Search for the cell housing the specified text and yield its (x, y) center coordinate. 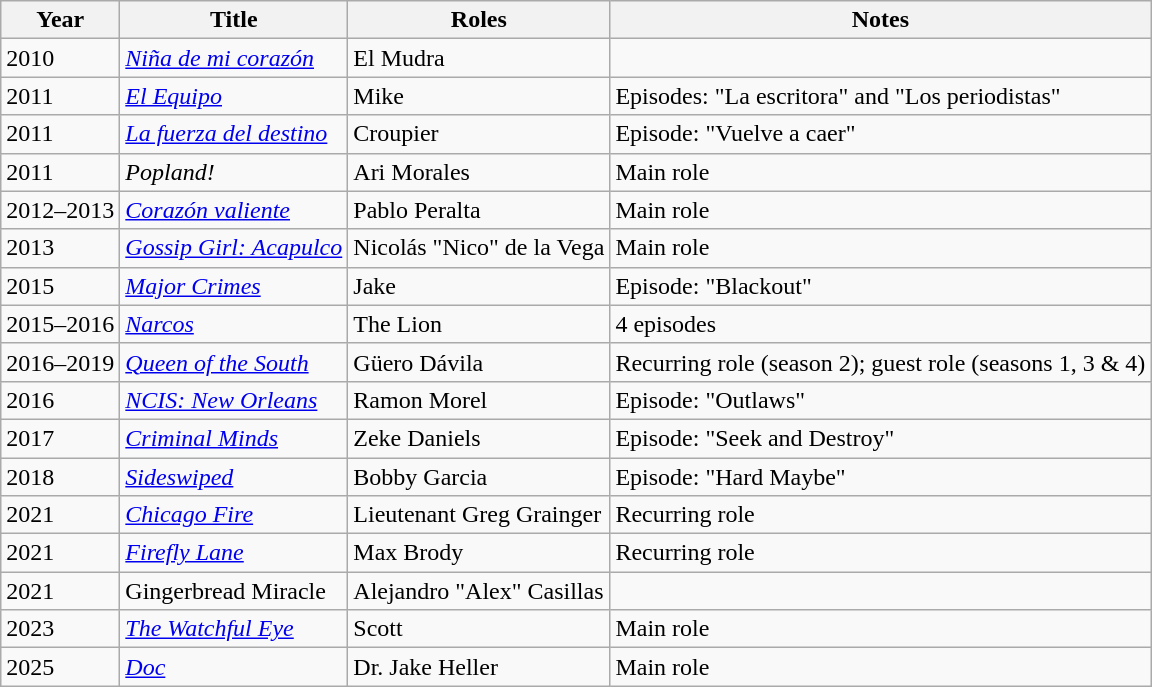
Croupier (479, 134)
Narcos (234, 324)
Episode: "Hard Maybe" (880, 477)
2015 (60, 286)
Chicago Fire (234, 515)
Queen of the South (234, 362)
2015–2016 (60, 324)
Roles (479, 20)
2023 (60, 629)
Mike (479, 96)
Dr. Jake Heller (479, 667)
Notes (880, 20)
2013 (60, 248)
Gingerbread Miracle (234, 591)
Episode: "Blackout" (880, 286)
Episodes: "La escritora" and "Los periodistas" (880, 96)
2016–2019 (60, 362)
Nicolás "Nico" de la Vega (479, 248)
Popland! (234, 172)
El Mudra (479, 58)
El Equipo (234, 96)
Bobby Garcia (479, 477)
2017 (60, 438)
Lieutenant Greg Grainger (479, 515)
Gossip Girl: Acapulco (234, 248)
Güero Dávila (479, 362)
Ramon Morel (479, 400)
2012–2013 (60, 210)
Major Crimes (234, 286)
Episode: "Outlaws" (880, 400)
Firefly Lane (234, 553)
Zeke Daniels (479, 438)
The Lion (479, 324)
Corazón valiente (234, 210)
Scott (479, 629)
NCIS: New Orleans (234, 400)
Pablo Peralta (479, 210)
2016 (60, 400)
2025 (60, 667)
Ari Morales (479, 172)
Alejandro "Alex" Casillas (479, 591)
Doc (234, 667)
La fuerza del destino (234, 134)
Sideswiped (234, 477)
Title (234, 20)
Episode: "Vuelve a caer" (880, 134)
4 episodes (880, 324)
Criminal Minds (234, 438)
Recurring role (season 2); guest role (seasons 1, 3 & 4) (880, 362)
Year (60, 20)
2018 (60, 477)
Max Brody (479, 553)
Niña de mi corazón (234, 58)
Jake (479, 286)
2010 (60, 58)
The Watchful Eye (234, 629)
Episode: "Seek and Destroy" (880, 438)
